Identify which cell holds the provided text, then report its [x, y] central coordinate. 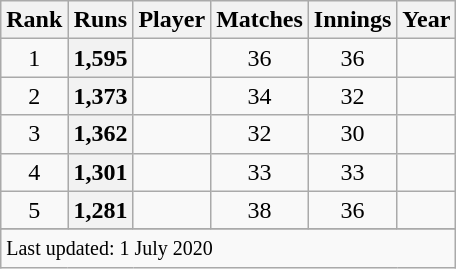
4 [34, 172]
Year [426, 20]
1,373 [100, 96]
Player [172, 20]
30 [352, 134]
2 [34, 96]
Matches [260, 20]
1 [34, 58]
Last updated: 1 July 2020 [228, 248]
Rank [34, 20]
1,362 [100, 134]
Innings [352, 20]
Runs [100, 20]
34 [260, 96]
1,595 [100, 58]
38 [260, 210]
5 [34, 210]
1,301 [100, 172]
1,281 [100, 210]
3 [34, 134]
